Determine the [x, y] coordinate at the center of the cell enclosing the given text.  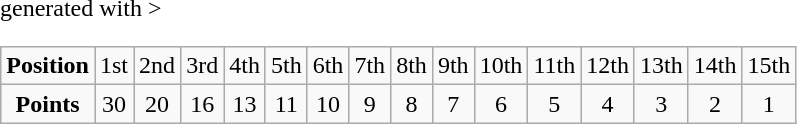
8th [412, 66]
13th [661, 66]
1 [769, 104]
1st [114, 66]
11 [286, 104]
15th [769, 66]
16 [202, 104]
6 [501, 104]
10th [501, 66]
2nd [158, 66]
3rd [202, 66]
5th [286, 66]
2 [715, 104]
Position [48, 66]
7 [453, 104]
3 [661, 104]
10 [328, 104]
20 [158, 104]
12th [608, 66]
30 [114, 104]
9th [453, 66]
5 [554, 104]
8 [412, 104]
4th [245, 66]
11th [554, 66]
6th [328, 66]
13 [245, 104]
4 [608, 104]
9 [370, 104]
7th [370, 66]
Points [48, 104]
14th [715, 66]
